Scan for the cell matching the given text and deliver its [x, y] coordinate at center. 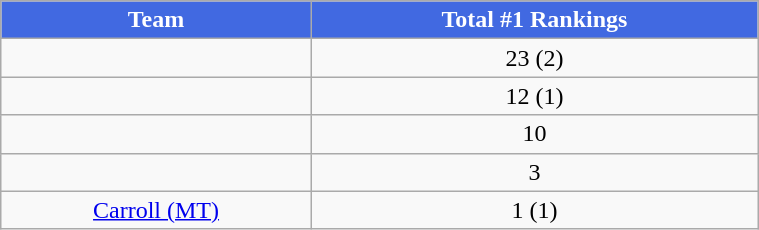
23 (2) [534, 58]
12 (1) [534, 96]
10 [534, 134]
3 [534, 172]
Total #1 Rankings [534, 20]
Carroll (MT) [156, 210]
1 (1) [534, 210]
Team [156, 20]
